Extract the [X, Y] coordinate from the center of the cell holding the provided text.  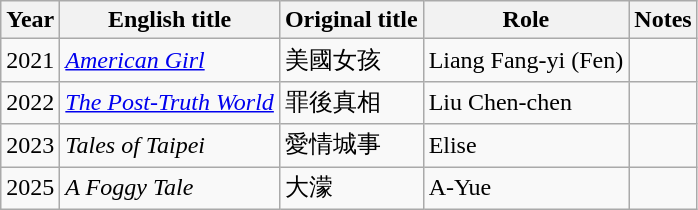
愛情城事 [351, 146]
美國女孩 [351, 60]
A Foggy Tale [170, 188]
Tales of Taipei [170, 146]
American Girl [170, 60]
The Post-Truth World [170, 102]
2022 [30, 102]
2025 [30, 188]
大濛 [351, 188]
Role [526, 20]
Liang Fang-yi (Fen) [526, 60]
2023 [30, 146]
Year [30, 20]
罪後真相 [351, 102]
Notes [663, 20]
Elise [526, 146]
A-Yue [526, 188]
2021 [30, 60]
Original title [351, 20]
Liu Chen-chen [526, 102]
English title [170, 20]
